Return the (x, y) coordinate for the center point of the cell that contains the specified text.  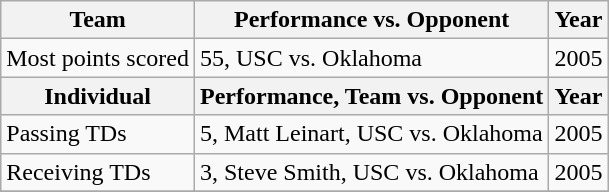
55, USC vs. Oklahoma (371, 58)
Most points scored (98, 58)
5, Matt Leinart, USC vs. Oklahoma (371, 134)
Performance vs. Opponent (371, 20)
Individual (98, 96)
Receiving TDs (98, 172)
Performance, Team vs. Opponent (371, 96)
Team (98, 20)
Passing TDs (98, 134)
3, Steve Smith, USC vs. Oklahoma (371, 172)
